From the cell containing the given text, extract its center point as (x, y) coordinate. 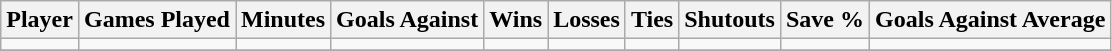
Wins (516, 20)
Ties (652, 20)
Save % (824, 20)
Goals Against Average (990, 20)
Goals Against (408, 20)
Minutes (284, 20)
Losses (587, 20)
Shutouts (730, 20)
Player (40, 20)
Games Played (156, 20)
